Find where the given text appears and provide that cell's center as (X, Y) coordinate. 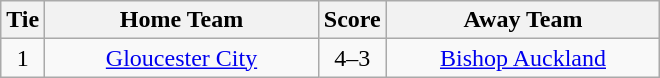
Score (352, 20)
4–3 (352, 58)
Bishop Auckland (523, 58)
Gloucester City (182, 58)
Home Team (182, 20)
Tie (23, 20)
1 (23, 58)
Away Team (523, 20)
